Search for the cell housing the specified text and yield its [x, y] center coordinate. 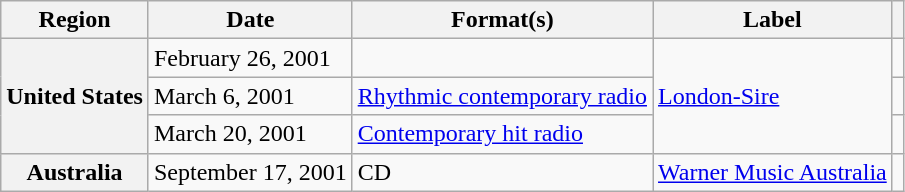
CD [502, 172]
United States [75, 96]
Rhythmic contemporary radio [502, 96]
March 6, 2001 [250, 96]
Date [250, 20]
London-Sire [772, 96]
March 20, 2001 [250, 134]
February 26, 2001 [250, 58]
Australia [75, 172]
Format(s) [502, 20]
Contemporary hit radio [502, 134]
Label [772, 20]
September 17, 2001 [250, 172]
Warner Music Australia [772, 172]
Region [75, 20]
